Find where the given text appears and provide that cell's center as (x, y) coordinate. 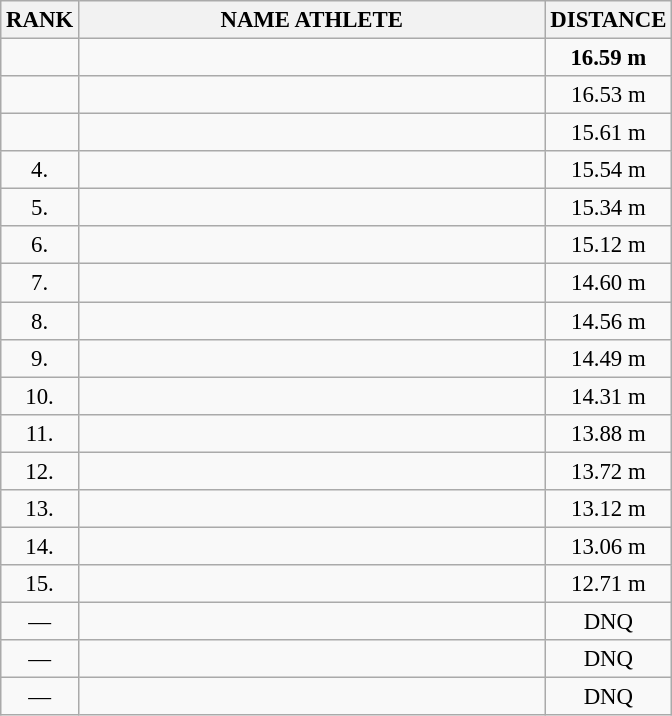
13. (40, 509)
6. (40, 245)
16.59 m (608, 58)
14.60 m (608, 283)
4. (40, 170)
15.12 m (608, 245)
15.34 m (608, 208)
14.56 m (608, 321)
13.06 m (608, 546)
15.61 m (608, 133)
RANK (40, 20)
16.53 m (608, 95)
5. (40, 208)
14.31 m (608, 396)
8. (40, 321)
DISTANCE (608, 20)
14.49 m (608, 358)
13.88 m (608, 433)
11. (40, 433)
10. (40, 396)
7. (40, 283)
15. (40, 584)
13.12 m (608, 509)
13.72 m (608, 471)
9. (40, 358)
14. (40, 546)
12. (40, 471)
15.54 m (608, 170)
NAME ATHLETE (312, 20)
12.71 m (608, 584)
